Detect which cell encompasses the target text, then output its [x, y] center coordinate. 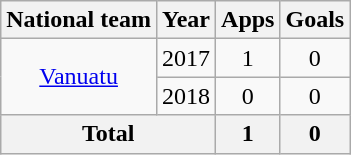
Apps [248, 20]
Year [186, 20]
2017 [186, 58]
Goals [315, 20]
2018 [186, 96]
Total [108, 134]
National team [79, 20]
Vanuatu [79, 77]
